Provide the (X, Y) coordinate of the cell's center where the given text is located.  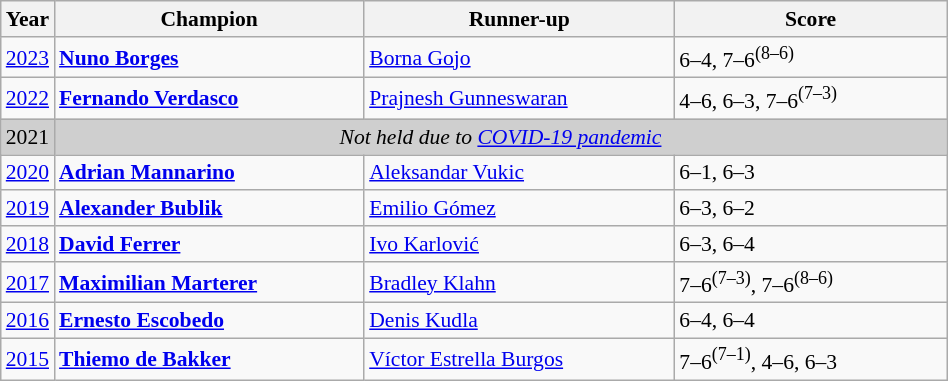
Thiemo de Bakker (209, 360)
Runner-up (519, 19)
6–3, 6–2 (810, 209)
Ernesto Escobedo (209, 321)
Denis Kudla (519, 321)
Not held due to COVID-19 pandemic (500, 137)
2019 (28, 209)
2018 (28, 244)
2021 (28, 137)
2017 (28, 282)
2023 (28, 58)
2022 (28, 98)
Ivo Karlović (519, 244)
7–6(7–3), 7–6(8–6) (810, 282)
Score (810, 19)
Emilio Gómez (519, 209)
2020 (28, 173)
6–3, 6–4 (810, 244)
2015 (28, 360)
Víctor Estrella Burgos (519, 360)
Year (28, 19)
Prajnesh Gunneswaran (519, 98)
Champion (209, 19)
Fernando Verdasco (209, 98)
7–6(7–1), 4–6, 6–3 (810, 360)
Adrian Mannarino (209, 173)
Alexander Bublik (209, 209)
Aleksandar Vukic (519, 173)
6–4, 7–6(8–6) (810, 58)
David Ferrer (209, 244)
Maximilian Marterer (209, 282)
Nuno Borges (209, 58)
Bradley Klahn (519, 282)
Borna Gojo (519, 58)
4–6, 6–3, 7–6(7–3) (810, 98)
2016 (28, 321)
6–4, 6–4 (810, 321)
6–1, 6–3 (810, 173)
